Capture the cell that displays the provided text and extract its (X, Y) central coordinate. 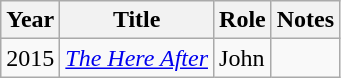
Title (137, 20)
John (243, 58)
Year (30, 20)
The Here After (137, 58)
2015 (30, 58)
Notes (305, 20)
Role (243, 20)
